From the cell containing the given text, extract its center point as [x, y] coordinate. 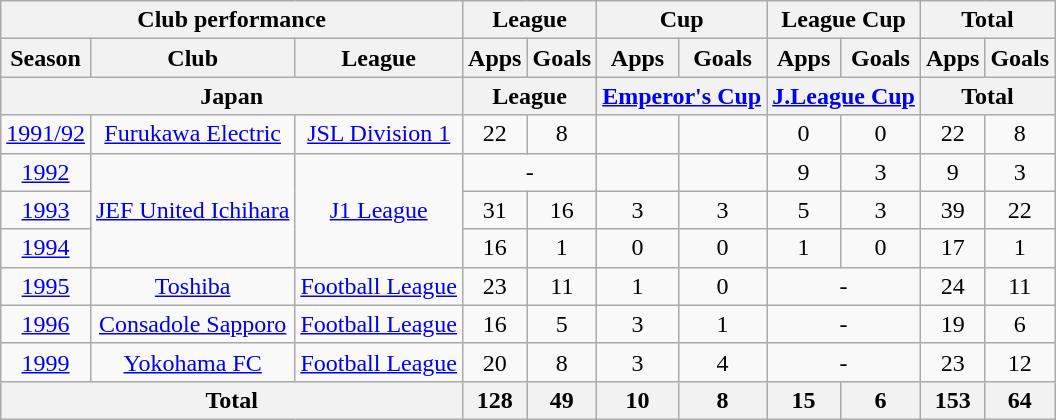
J1 League [379, 210]
Club performance [232, 20]
Cup [682, 20]
1995 [46, 286]
15 [804, 400]
1996 [46, 324]
1994 [46, 248]
31 [495, 210]
1992 [46, 172]
Furukawa Electric [192, 134]
League Cup [844, 20]
1999 [46, 362]
128 [495, 400]
20 [495, 362]
64 [1020, 400]
24 [952, 286]
JEF United Ichihara [192, 210]
Yokohama FC [192, 362]
17 [952, 248]
Emperor's Cup [682, 96]
Consadole Sapporo [192, 324]
Club [192, 58]
JSL Division 1 [379, 134]
J.League Cup [844, 96]
19 [952, 324]
Japan [232, 96]
39 [952, 210]
10 [638, 400]
49 [562, 400]
4 [722, 362]
12 [1020, 362]
153 [952, 400]
1993 [46, 210]
Season [46, 58]
Toshiba [192, 286]
1991/92 [46, 134]
